Find where the given text appears and provide that cell's center as (x, y) coordinate. 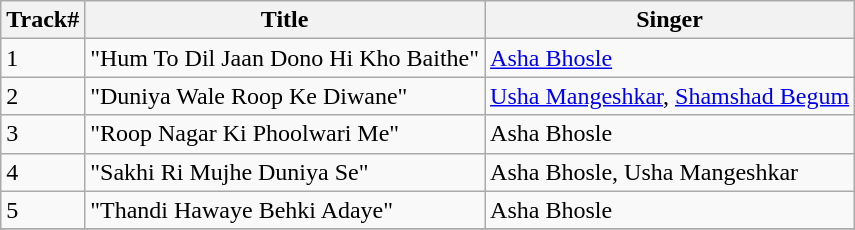
"Sakhi Ri Mujhe Duniya Se" (285, 172)
Asha Bhosle, Usha Mangeshkar (670, 172)
"Thandi Hawaye Behki Adaye" (285, 210)
5 (43, 210)
Singer (670, 20)
Usha Mangeshkar, Shamshad Begum (670, 96)
Track# (43, 20)
"Duniya Wale Roop Ke Diwane" (285, 96)
1 (43, 58)
"Hum To Dil Jaan Dono Hi Kho Baithe" (285, 58)
2 (43, 96)
3 (43, 134)
"Roop Nagar Ki Phoolwari Me" (285, 134)
4 (43, 172)
Title (285, 20)
